Pinpoint the cell where the given text exists, returning its [X, Y] midpoint coordinate. 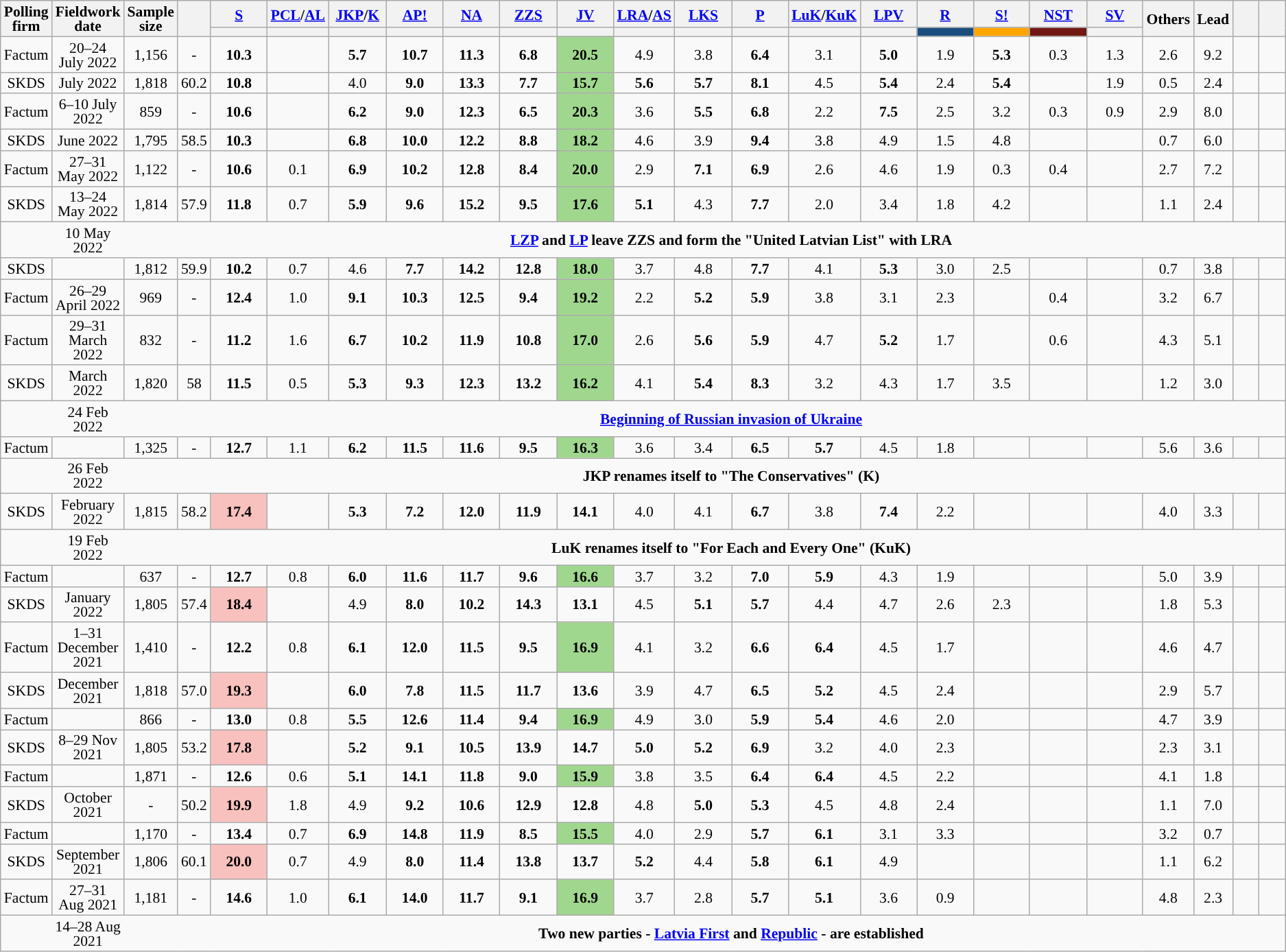
10.7 [414, 54]
13.7 [586, 861]
LRA/AS [645, 14]
7.5 [889, 112]
January 2022 [88, 604]
1.3 [1115, 54]
58.2 [194, 512]
15.9 [586, 776]
Beginning of Russian invasion of Ukraine [731, 419]
R [945, 14]
16.3 [586, 447]
18.2 [586, 140]
7.1 [704, 169]
17.0 [586, 340]
Two new parties - Latvia First and Republic - are established [731, 933]
0.1 [298, 169]
7.4 [889, 512]
July 2022 [88, 82]
JKP/K [357, 14]
1,795 [151, 140]
February 2022 [88, 512]
1,325 [151, 447]
59.9 [194, 269]
57.9 [194, 204]
1,170 [151, 833]
11.2 [239, 340]
13.8 [528, 861]
8.5 [528, 833]
1,820 [151, 383]
1,871 [151, 776]
60.2 [194, 82]
13.9 [528, 748]
17.4 [239, 512]
S! [1001, 14]
12.4 [239, 297]
LZP and LP leave ZZS and form the "United Latvian List" with LRA [731, 240]
Others [1168, 19]
1,812 [151, 269]
15.5 [586, 833]
6–10 July 2022 [88, 112]
832 [151, 340]
NA [472, 14]
LuK/KuK [824, 14]
13.1 [586, 604]
18.4 [239, 604]
9.3 [414, 383]
27–31 Aug 2021 [88, 898]
1,181 [151, 898]
859 [151, 112]
60.1 [194, 861]
29–31 March 2022 [88, 340]
4.2 [1001, 204]
8–29 Nov 2021 [88, 748]
NST [1058, 14]
637 [151, 576]
LuK renames itself to "For Each and Every One" (KuK) [731, 547]
13.6 [586, 691]
50.2 [194, 805]
13–24 May 2022 [88, 204]
8.1 [760, 82]
14.3 [528, 604]
16.6 [586, 576]
5.8 [760, 861]
26 Feb 2022 [88, 476]
6.6 [760, 647]
15.7 [586, 82]
14.2 [472, 269]
18.0 [586, 269]
1,815 [151, 512]
Samplesize [151, 19]
11.3 [472, 54]
ZZS [528, 14]
13.0 [239, 719]
14–28 Aug 2021 [88, 933]
10 May 2022 [88, 240]
1,122 [151, 169]
13.3 [472, 82]
969 [151, 297]
20–24 July 2022 [88, 54]
1–31 December 2021 [88, 647]
Polling firm [26, 19]
58.5 [194, 140]
September 2021 [88, 861]
JV [586, 14]
19.3 [239, 691]
26–29 April 2022 [88, 297]
P [760, 14]
57.4 [194, 604]
June 2022 [88, 140]
December 2021 [88, 691]
14.7 [586, 748]
19.9 [239, 805]
15.2 [472, 204]
1,156 [151, 54]
14.0 [414, 898]
14.6 [239, 898]
8.3 [760, 383]
17.6 [586, 204]
7.8 [414, 691]
20.5 [586, 54]
PCL/AL [298, 14]
12.5 [472, 297]
SV [1115, 14]
13.4 [239, 833]
10.0 [414, 140]
866 [151, 719]
19.2 [586, 297]
13.2 [528, 383]
53.2 [194, 748]
Lead [1213, 19]
Fieldwork date [88, 19]
JKP renames itself to "The Conservatives" (K) [731, 476]
17.8 [239, 748]
12.9 [528, 805]
14.8 [414, 833]
58 [194, 383]
1.2 [1168, 383]
1,814 [151, 204]
1.5 [945, 140]
AP! [414, 14]
S [239, 14]
19 Feb 2022 [88, 547]
1.6 [298, 340]
20.3 [586, 112]
LPV [889, 14]
March 2022 [88, 383]
2.8 [704, 898]
1,806 [151, 861]
1,410 [151, 647]
24 Feb 2022 [88, 419]
16.2 [586, 383]
2.7 [1168, 169]
LKS [704, 14]
8.8 [528, 140]
10.5 [472, 748]
8.4 [528, 169]
27–31 May 2022 [88, 169]
October 2021 [88, 805]
57.0 [194, 691]
